Detect which cell encompasses the target text, then output its (X, Y) center coordinate. 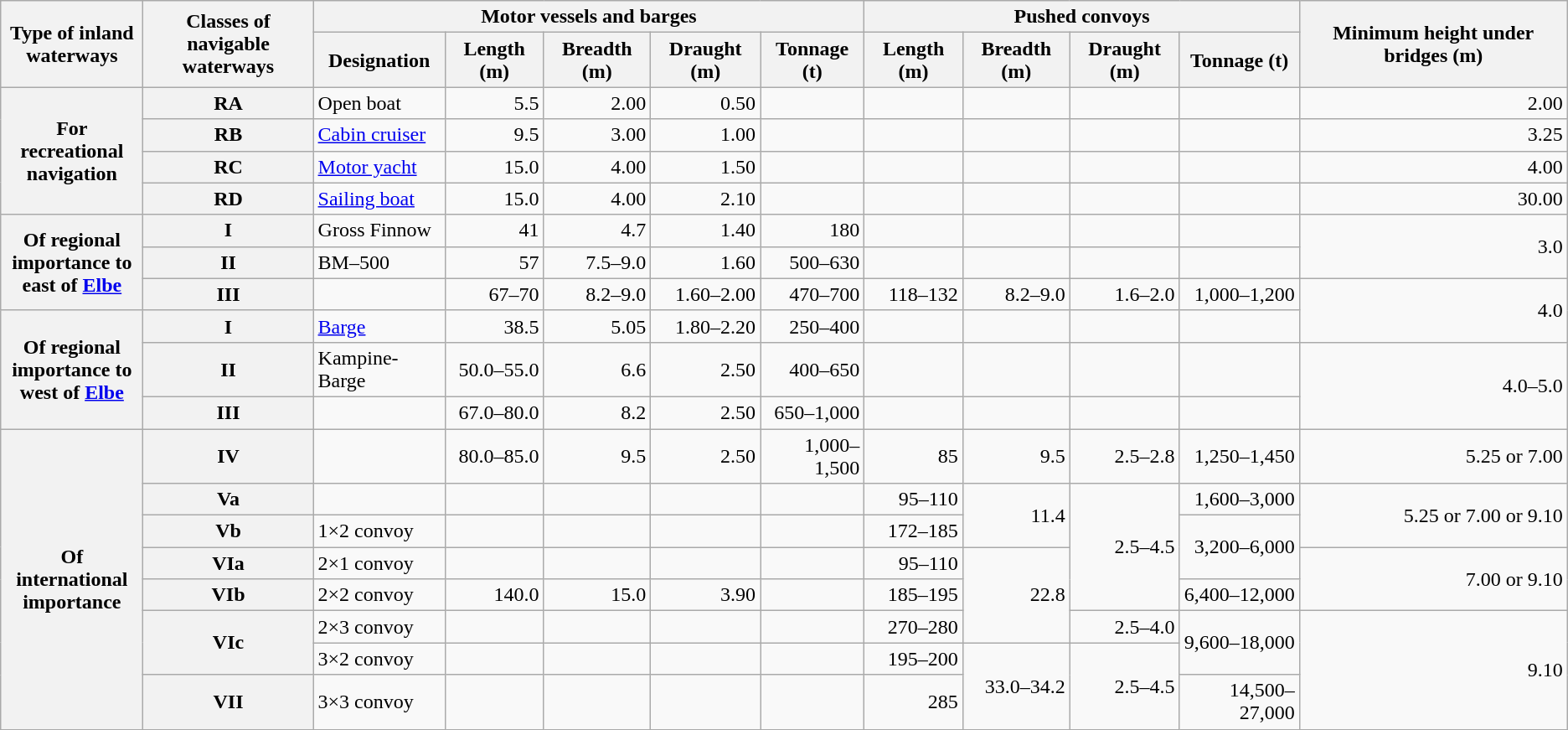
8.2 (597, 412)
3,200–6,000 (1240, 547)
1,250–1,450 (1240, 456)
VII (228, 702)
118–132 (914, 294)
250–400 (812, 326)
1,600–3,000 (1240, 500)
2×3 convoy (379, 627)
30.00 (1433, 199)
5.5 (494, 103)
RA (228, 103)
VIc (228, 643)
1.40 (705, 230)
67–70 (494, 294)
Of regionalimportance towest of Elbe (72, 369)
67.0–80.0 (494, 412)
57 (494, 262)
Barge (379, 326)
1.50 (705, 167)
Designation (379, 60)
Of internationalimportance (72, 579)
Pushed convoys (1082, 17)
Motor yacht (379, 167)
2.5–2.8 (1124, 456)
50.0–55.0 (494, 369)
285 (914, 702)
3×3 convoy (379, 702)
Motor vessels and barges (589, 17)
5.25 or 7.00 (1433, 456)
2.10 (705, 199)
5.25 or 7.00 or 9.10 (1433, 515)
172–185 (914, 531)
4.0–5.0 (1433, 386)
2.5–4.0 (1124, 627)
1.6–2.0 (1124, 294)
For recreationalnavigation (72, 151)
RD (228, 199)
Classes ofnavigable waterways (228, 44)
0.50 (705, 103)
3.25 (1433, 135)
Minimum height under bridges (m) (1433, 44)
270–280 (914, 627)
195–200 (914, 659)
2×1 convoy (379, 563)
1.60 (705, 262)
38.5 (494, 326)
Vb (228, 531)
Sailing boat (379, 199)
650–1,000 (812, 412)
3.0 (1433, 246)
Open boat (379, 103)
Of regionalimportance toeast of Elbe (72, 262)
6,400–12,000 (1240, 595)
5.05 (597, 326)
3×2 convoy (379, 659)
1.60–2.00 (705, 294)
VIb (228, 595)
33.0–34.2 (1016, 686)
3.90 (705, 595)
41 (494, 230)
400–650 (812, 369)
7.00 or 9.10 (1433, 579)
180 (812, 230)
1,000–1,500 (812, 456)
2×2 convoy (379, 595)
Cabin cruiser (379, 135)
RC (228, 167)
3.00 (597, 135)
500–630 (812, 262)
VIa (228, 563)
9.10 (1433, 670)
22.8 (1016, 595)
4.0 (1433, 310)
Va (228, 500)
BM–500 (379, 262)
1×2 convoy (379, 531)
1.00 (705, 135)
470–700 (812, 294)
9,600–18,000 (1240, 643)
80.0–85.0 (494, 456)
11.4 (1016, 515)
14,500–27,000 (1240, 702)
140.0 (494, 595)
RB (228, 135)
1.80–2.20 (705, 326)
Kampine-Barge (379, 369)
7.5–9.0 (597, 262)
4.7 (597, 230)
Type of inlandwaterways (72, 44)
IV (228, 456)
Gross Finnow (379, 230)
185–195 (914, 595)
6.6 (597, 369)
1,000–1,200 (1240, 294)
85 (914, 456)
